From the cell containing the given text, extract its center point as [X, Y] coordinate. 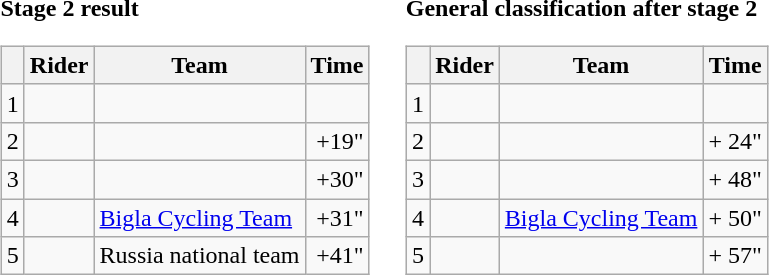
+30" [337, 179]
Russia national team [200, 256]
+ 57" [735, 256]
+ 50" [735, 217]
+19" [337, 141]
+41" [337, 256]
+ 48" [735, 179]
+ 24" [735, 141]
+31" [337, 217]
